For the text-containing cell, return its midpoint in [X, Y] coordinate format. 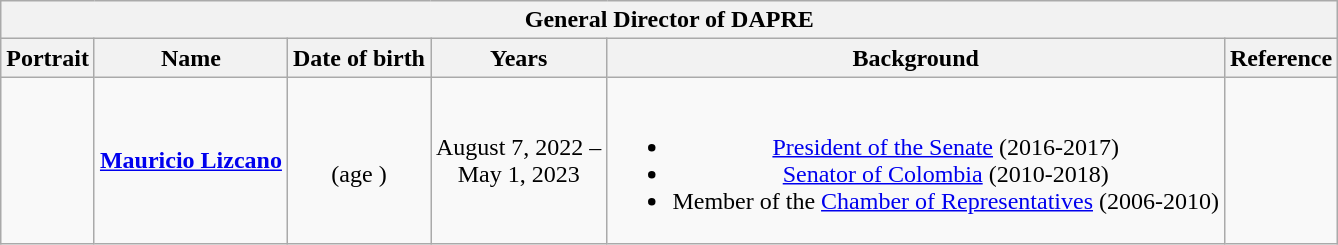
Mauricio Lizcano [190, 160]
Reference [1280, 58]
General Director of DAPRE [670, 20]
August 7, 2022 –May 1, 2023 [518, 160]
Years [518, 58]
Portrait [48, 58]
Background [916, 58]
(age ) [358, 160]
President of the Senate (2016-2017)Senator of Colombia (2010-2018)Member of the Chamber of Representatives (2006-2010) [916, 160]
Date of birth [358, 58]
Name [190, 58]
